Provide the [X, Y] coordinate of the cell's center where the given text is located.  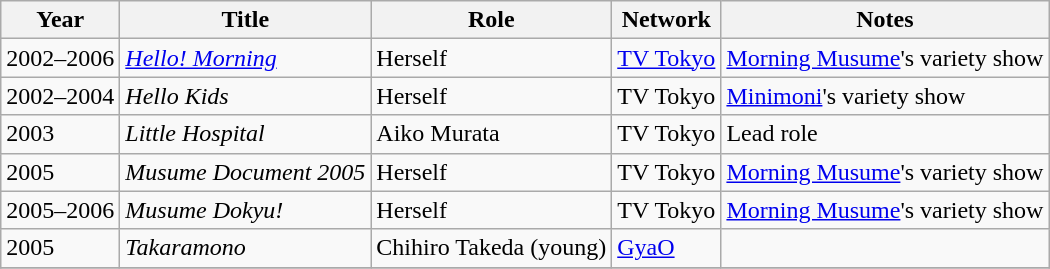
Aiko Murata [492, 134]
Hello Kids [246, 96]
Chihiro Takeda (young) [492, 248]
Hello! Morning [246, 58]
Year [60, 20]
Role [492, 20]
GyaO [666, 248]
Musume Dokyu! [246, 210]
Takaramono [246, 248]
Little Hospital [246, 134]
Lead role [885, 134]
2005–2006 [60, 210]
2002–2006 [60, 58]
Musume Document 2005 [246, 172]
Notes [885, 20]
Title [246, 20]
Minimoni's variety show [885, 96]
2002–2004 [60, 96]
2003 [60, 134]
Network [666, 20]
